Determine the [X, Y] coordinate at the center of the cell enclosing the given text.  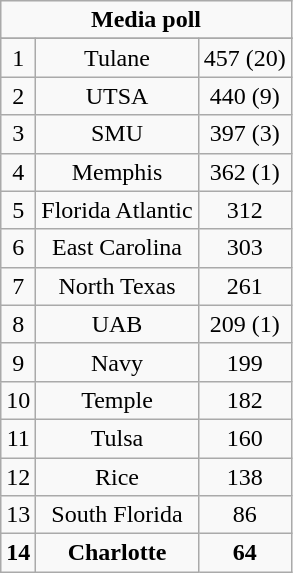
Media poll [146, 20]
362 (1) [244, 172]
14 [18, 553]
160 [244, 438]
182 [244, 400]
8 [18, 324]
Tulsa [117, 438]
UAB [117, 324]
86 [244, 515]
199 [244, 362]
South Florida [117, 515]
138 [244, 477]
10 [18, 400]
440 (9) [244, 96]
457 (20) [244, 58]
Temple [117, 400]
12 [18, 477]
64 [244, 553]
5 [18, 210]
East Carolina [117, 248]
7 [18, 286]
6 [18, 248]
9 [18, 362]
13 [18, 515]
Rice [117, 477]
1 [18, 58]
209 (1) [244, 324]
Memphis [117, 172]
UTSA [117, 96]
2 [18, 96]
3 [18, 134]
312 [244, 210]
SMU [117, 134]
North Texas [117, 286]
11 [18, 438]
Florida Atlantic [117, 210]
Tulane [117, 58]
397 (3) [244, 134]
303 [244, 248]
261 [244, 286]
4 [18, 172]
Charlotte [117, 553]
Navy [117, 362]
